Locate the cell with the specified text and output its (X, Y) center coordinate. 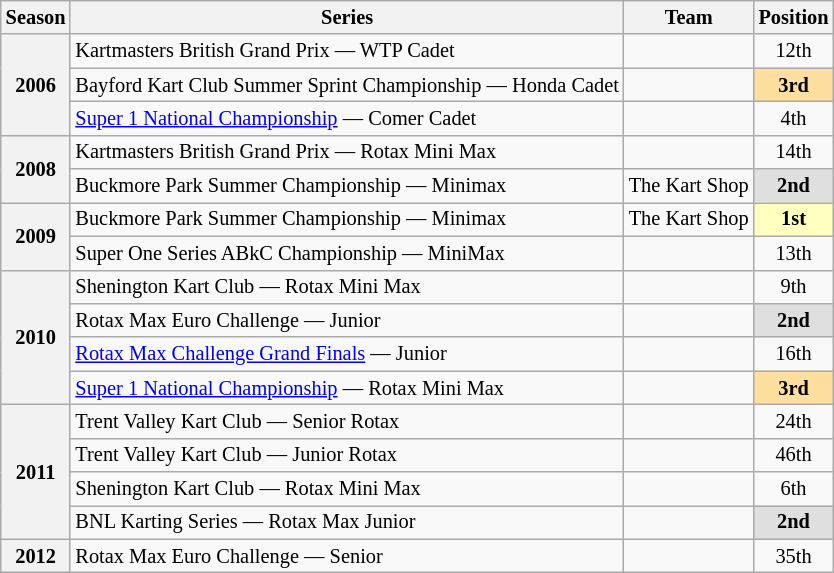
2012 (36, 556)
BNL Karting Series — Rotax Max Junior (346, 522)
Super 1 National Championship — Rotax Mini Max (346, 388)
24th (794, 421)
2011 (36, 472)
Kartmasters British Grand Prix — Rotax Mini Max (346, 152)
Rotax Max Euro Challenge — Senior (346, 556)
2010 (36, 338)
Rotax Max Challenge Grand Finals — Junior (346, 354)
2009 (36, 236)
Trent Valley Kart Club — Junior Rotax (346, 455)
13th (794, 253)
12th (794, 51)
2006 (36, 84)
Super 1 National Championship — Comer Cadet (346, 118)
Series (346, 17)
Rotax Max Euro Challenge — Junior (346, 320)
Season (36, 17)
Team (689, 17)
46th (794, 455)
35th (794, 556)
Super One Series ABkC Championship — MiniMax (346, 253)
6th (794, 489)
9th (794, 287)
Bayford Kart Club Summer Sprint Championship — Honda Cadet (346, 85)
14th (794, 152)
Kartmasters British Grand Prix — WTP Cadet (346, 51)
Position (794, 17)
Trent Valley Kart Club — Senior Rotax (346, 421)
2008 (36, 168)
4th (794, 118)
1st (794, 219)
16th (794, 354)
